Output the (x, y) coordinate of the center of the cell containing the given text.  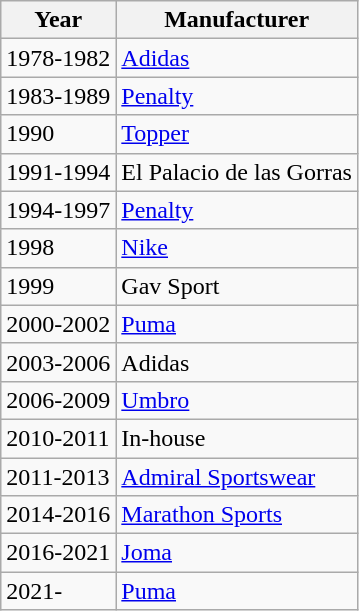
2000-2002 (58, 324)
1978-1982 (58, 58)
2016-2021 (58, 553)
Marathon Sports (237, 515)
Joma (237, 553)
1999 (58, 286)
1991-1994 (58, 172)
Admiral Sportswear (237, 477)
2011-2013 (58, 477)
2006-2009 (58, 400)
El Palacio de las Gorras (237, 172)
2003-2006 (58, 362)
Nike (237, 248)
2010-2011 (58, 438)
Gav Sport (237, 286)
1994-1997 (58, 210)
2021- (58, 591)
Topper (237, 134)
2014-2016 (58, 515)
Year (58, 20)
Umbro (237, 400)
1983-1989 (58, 96)
1990 (58, 134)
Manufacturer (237, 20)
In-house (237, 438)
1998 (58, 248)
